From the cell containing the given text, extract its center point as (x, y) coordinate. 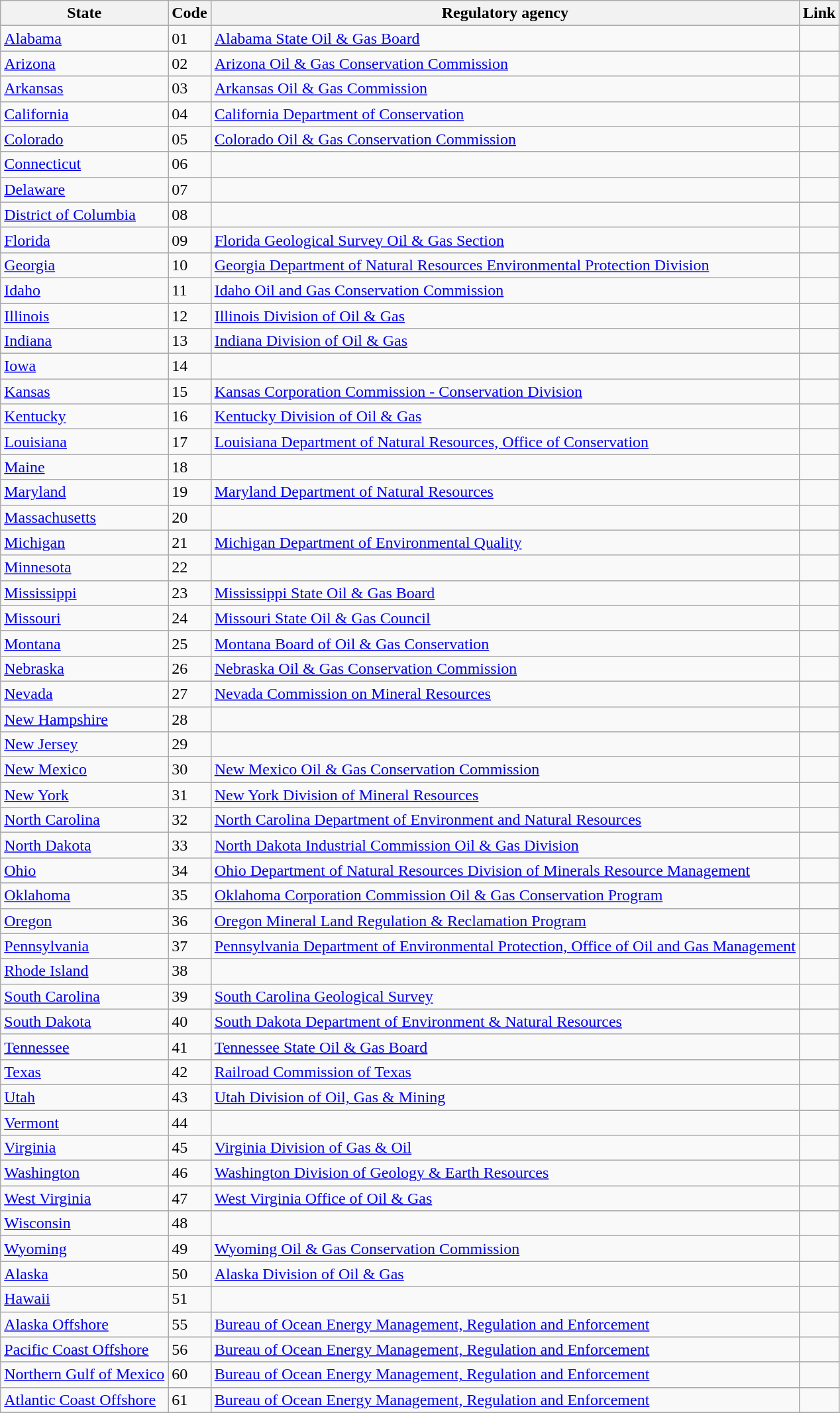
18 (189, 467)
Oklahoma Corporation Commission Oil & Gas Conservation Program (505, 896)
19 (189, 492)
60 (189, 1375)
Wisconsin (85, 1224)
Nevada Commission on Mineral Resources (505, 694)
Delaware (85, 189)
40 (189, 1021)
Montana (85, 643)
05 (189, 139)
New Jersey (85, 745)
North Dakota (85, 845)
California Department of Conservation (505, 114)
Alaska (85, 1274)
Oregon (85, 921)
California (85, 114)
Missouri State Oil & Gas Council (505, 618)
State (85, 13)
41 (189, 1047)
06 (189, 164)
Florida Geological Survey Oil & Gas Section (505, 240)
Alaska Division of Oil & Gas (505, 1274)
14 (189, 366)
Florida (85, 240)
07 (189, 189)
46 (189, 1173)
New Mexico Oil & Gas Conservation Commission (505, 770)
33 (189, 845)
Nebraska Oil & Gas Conservation Commission (505, 668)
24 (189, 618)
50 (189, 1274)
Kansas (85, 392)
36 (189, 921)
Railroad Commission of Texas (505, 1072)
Oklahoma (85, 896)
Texas (85, 1072)
Michigan Department of Environmental Quality (505, 543)
Nebraska (85, 668)
17 (189, 442)
Hawaii (85, 1299)
Arizona (85, 64)
Pacific Coast Offshore (85, 1349)
Missouri (85, 618)
New Hampshire (85, 719)
Pennsylvania Department of Environmental Protection, Office of Oil and Gas Management (505, 946)
49 (189, 1249)
38 (189, 971)
51 (189, 1299)
44 (189, 1123)
Vermont (85, 1123)
Idaho Oil and Gas Conservation Commission (505, 290)
North Carolina (85, 820)
Kentucky (85, 417)
22 (189, 568)
South Carolina Geological Survey (505, 996)
26 (189, 668)
West Virginia Office of Oil & Gas (505, 1198)
47 (189, 1198)
Georgia Department of Natural Resources Environmental Protection Division (505, 265)
39 (189, 996)
Iowa (85, 366)
08 (189, 215)
Virginia Division of Gas & Oil (505, 1148)
31 (189, 795)
Link (819, 13)
09 (189, 240)
35 (189, 896)
District of Columbia (85, 215)
43 (189, 1097)
Michigan (85, 543)
Wyoming (85, 1249)
Alabama (85, 38)
Georgia (85, 265)
13 (189, 341)
32 (189, 820)
Minnesota (85, 568)
New York Division of Mineral Resources (505, 795)
25 (189, 643)
Washington (85, 1173)
Oregon Mineral Land Regulation & Reclamation Program (505, 921)
Arizona Oil & Gas Conservation Commission (505, 64)
Kansas Corporation Commission - Conservation Division (505, 392)
South Dakota (85, 1021)
21 (189, 543)
30 (189, 770)
New Mexico (85, 770)
Kentucky Division of Oil & Gas (505, 417)
Utah Division of Oil, Gas & Mining (505, 1097)
South Dakota Department of Environment & Natural Resources (505, 1021)
48 (189, 1224)
16 (189, 417)
56 (189, 1349)
37 (189, 946)
Connecticut (85, 164)
South Carolina (85, 996)
23 (189, 593)
Colorado (85, 139)
Massachusetts (85, 517)
55 (189, 1324)
02 (189, 64)
New York (85, 795)
42 (189, 1072)
Utah (85, 1097)
Ohio (85, 870)
03 (189, 89)
Tennessee State Oil & Gas Board (505, 1047)
Indiana Division of Oil & Gas (505, 341)
28 (189, 719)
11 (189, 290)
North Dakota Industrial Commission Oil & Gas Division (505, 845)
West Virginia (85, 1198)
Illinois Division of Oil & Gas (505, 316)
Code (189, 13)
Maine (85, 467)
Ohio Department of Natural Resources Division of Minerals Resource Management (505, 870)
10 (189, 265)
Maryland (85, 492)
Rhode Island (85, 971)
Montana Board of Oil & Gas Conservation (505, 643)
45 (189, 1148)
Nevada (85, 694)
Louisiana Department of Natural Resources, Office of Conservation (505, 442)
Idaho (85, 290)
15 (189, 392)
Wyoming Oil & Gas Conservation Commission (505, 1249)
29 (189, 745)
20 (189, 517)
Washington Division of Geology & Earth Resources (505, 1173)
Indiana (85, 341)
04 (189, 114)
Alaska Offshore (85, 1324)
34 (189, 870)
Illinois (85, 316)
Virginia (85, 1148)
Alabama State Oil & Gas Board (505, 38)
Northern Gulf of Mexico (85, 1375)
Maryland Department of Natural Resources (505, 492)
Colorado Oil & Gas Conservation Commission (505, 139)
12 (189, 316)
Arkansas Oil & Gas Commission (505, 89)
Pennsylvania (85, 946)
Mississippi State Oil & Gas Board (505, 593)
Tennessee (85, 1047)
Mississippi (85, 593)
Regulatory agency (505, 13)
61 (189, 1400)
01 (189, 38)
Louisiana (85, 442)
Arkansas (85, 89)
Atlantic Coast Offshore (85, 1400)
North Carolina Department of Environment and Natural Resources (505, 820)
27 (189, 694)
